From the cell containing the given text, extract its center point as [x, y] coordinate. 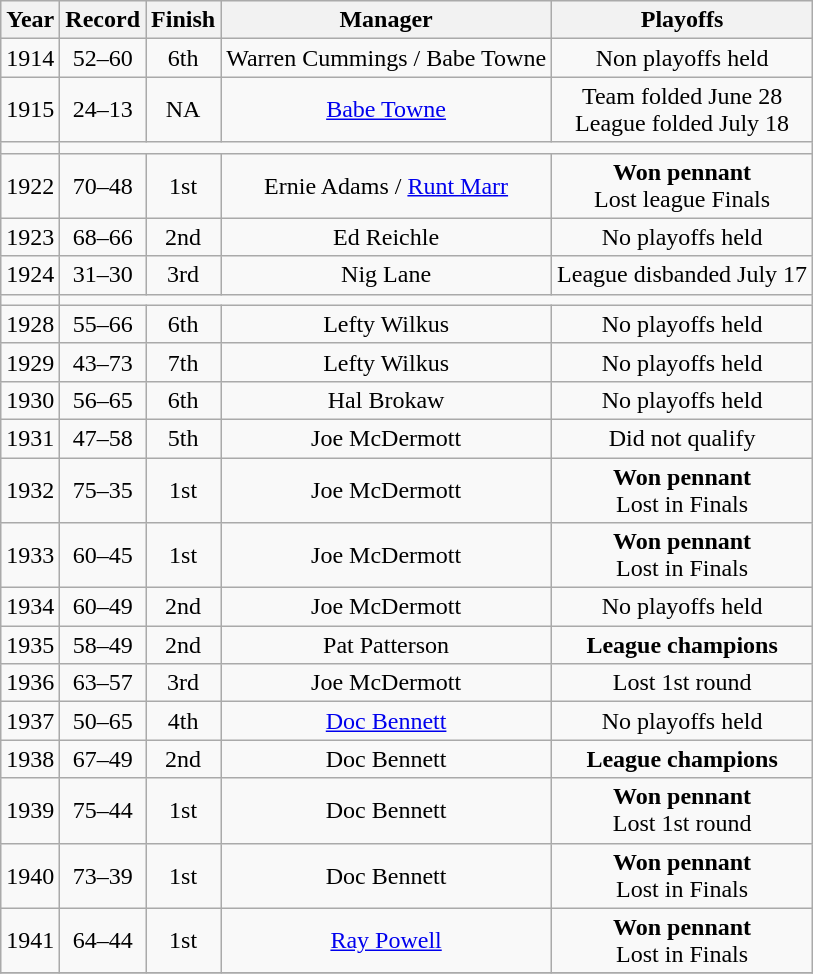
1924 [30, 275]
Manager [386, 20]
Lost 1st round [682, 683]
50–65 [103, 721]
1931 [30, 438]
1938 [30, 759]
1933 [30, 556]
Won pennantLost league Finals [682, 186]
Warren Cummings / Babe Towne [386, 58]
56–65 [103, 400]
55–66 [103, 324]
Team folded June 28League folded July 18 [682, 110]
Ed Reichle [386, 237]
Hal Brokaw [386, 400]
Playoffs [682, 20]
1940 [30, 876]
NA [184, 110]
1932 [30, 490]
73–39 [103, 876]
Non playoffs held [682, 58]
Record [103, 20]
24–13 [103, 110]
Nig Lane [386, 275]
68–66 [103, 237]
1937 [30, 721]
64–44 [103, 940]
Ernie Adams / Runt Marr [386, 186]
1936 [30, 683]
60–45 [103, 556]
43–73 [103, 362]
70–48 [103, 186]
Did not qualify [682, 438]
Won pennantLost 1st round [682, 810]
31–30 [103, 275]
1941 [30, 940]
1922 [30, 186]
60–49 [103, 607]
58–49 [103, 645]
75–35 [103, 490]
47–58 [103, 438]
4th [184, 721]
67–49 [103, 759]
1935 [30, 645]
1930 [30, 400]
League disbanded July 17 [682, 275]
1929 [30, 362]
Finish [184, 20]
1939 [30, 810]
1923 [30, 237]
7th [184, 362]
Year [30, 20]
75–44 [103, 810]
1934 [30, 607]
Pat Patterson [386, 645]
63–57 [103, 683]
1928 [30, 324]
52–60 [103, 58]
Ray Powell [386, 940]
1915 [30, 110]
1914 [30, 58]
Babe Towne [386, 110]
5th [184, 438]
